Scan for the cell matching the given text and deliver its [x, y] coordinate at center. 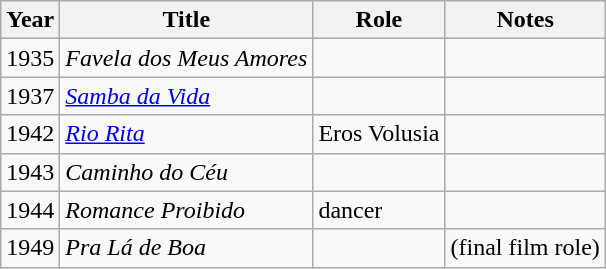
Rio Rita [186, 134]
Caminho do Céu [186, 172]
1949 [30, 248]
Samba da Vida [186, 96]
1943 [30, 172]
dancer [379, 210]
Romance Proibido [186, 210]
Favela dos Meus Amores [186, 58]
Pra Lá de Boa [186, 248]
Role [379, 20]
Year [30, 20]
1937 [30, 96]
1944 [30, 210]
(final film role) [525, 248]
1935 [30, 58]
1942 [30, 134]
Notes [525, 20]
Eros Volusia [379, 134]
Title [186, 20]
